Return (X, Y) of the center of cell containing provided text 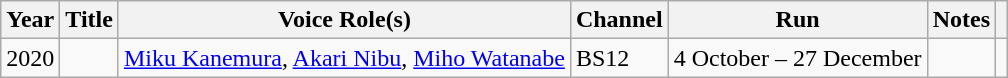
2020 (30, 58)
4 October – 27 December (798, 58)
Title (90, 20)
Year (30, 20)
Run (798, 20)
Miku Kanemura, Akari Nibu, Miho Watanabe (344, 58)
Notes (961, 20)
BS12 (619, 58)
Voice Role(s) (344, 20)
Channel (619, 20)
